For the text-containing cell, return its midpoint in (x, y) coordinate format. 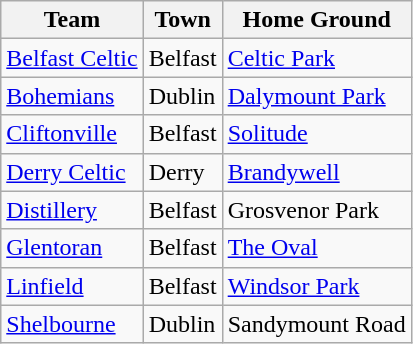
Belfast Celtic (72, 58)
Celtic Park (316, 58)
Solitude (316, 134)
Grosvenor Park (316, 210)
Home Ground (316, 20)
The Oval (316, 248)
Derry Celtic (72, 172)
Glentoran (72, 248)
Linfield (72, 286)
Distillery (72, 210)
Sandymount Road (316, 324)
Team (72, 20)
Brandywell (316, 172)
Windsor Park (316, 286)
Town (182, 20)
Shelbourne (72, 324)
Bohemians (72, 96)
Dalymount Park (316, 96)
Cliftonville (72, 134)
Derry (182, 172)
